From the cell containing the given text, extract its center point as [x, y] coordinate. 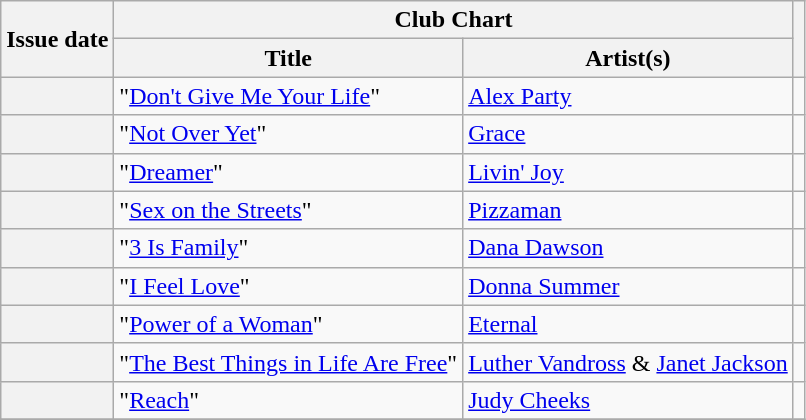
Title [288, 58]
Donna Summer [628, 286]
Alex Party [628, 96]
"Not Over Yet" [288, 134]
"Dreamer" [288, 172]
Pizzaman [628, 210]
"Power of a Woman" [288, 324]
Judy Cheeks [628, 400]
Artist(s) [628, 58]
Dana Dawson [628, 248]
Grace [628, 134]
Club Chart [454, 20]
Livin' Joy [628, 172]
"3 Is Family" [288, 248]
"Don't Give Me Your Life" [288, 96]
"Sex on the Streets" [288, 210]
Issue date [58, 39]
Eternal [628, 324]
"The Best Things in Life Are Free" [288, 362]
Luther Vandross & Janet Jackson [628, 362]
"I Feel Love" [288, 286]
"Reach" [288, 400]
